Output the [X, Y] coordinate of the center of the cell containing the given text.  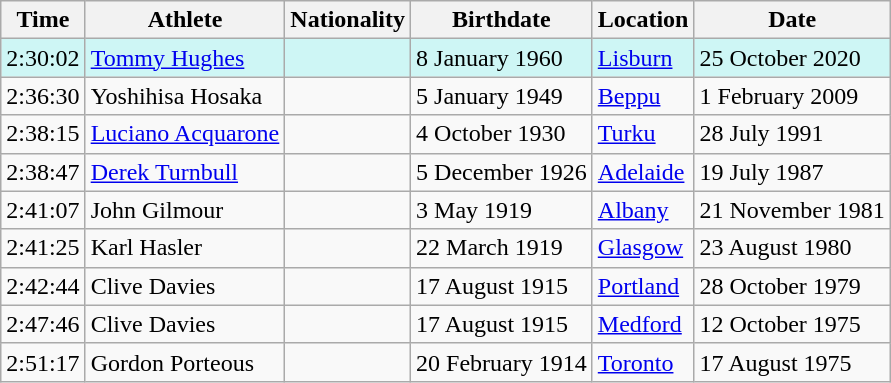
Nationality [348, 20]
2:36:30 [43, 96]
2:38:15 [43, 134]
Adelaide [643, 172]
Derek Turnbull [185, 172]
John Gilmour [185, 210]
23 August 1980 [792, 248]
1 February 2009 [792, 96]
4 October 1930 [502, 134]
19 July 1987 [792, 172]
20 February 1914 [502, 362]
Yoshihisa Hosaka [185, 96]
Athlete [185, 20]
25 October 2020 [792, 58]
12 October 1975 [792, 324]
5 January 1949 [502, 96]
5 December 1926 [502, 172]
28 July 1991 [792, 134]
17 August 1975 [792, 362]
Location [643, 20]
Albany [643, 210]
2:41:25 [43, 248]
2:51:17 [43, 362]
Toronto [643, 362]
Karl Hasler [185, 248]
21 November 1981 [792, 210]
Gordon Porteous [185, 362]
Luciano Acquarone [185, 134]
2:47:46 [43, 324]
Portland [643, 286]
Medford [643, 324]
2:41:07 [43, 210]
Birthdate [502, 20]
2:30:02 [43, 58]
Time [43, 20]
3 May 1919 [502, 210]
Tommy Hughes [185, 58]
28 October 1979 [792, 286]
Date [792, 20]
Beppu [643, 96]
Turku [643, 134]
Lisburn [643, 58]
Glasgow [643, 248]
8 January 1960 [502, 58]
22 March 1919 [502, 248]
2:42:44 [43, 286]
2:38:47 [43, 172]
